Return the [x, y] coordinate for the center point of the cell that contains the specified text.  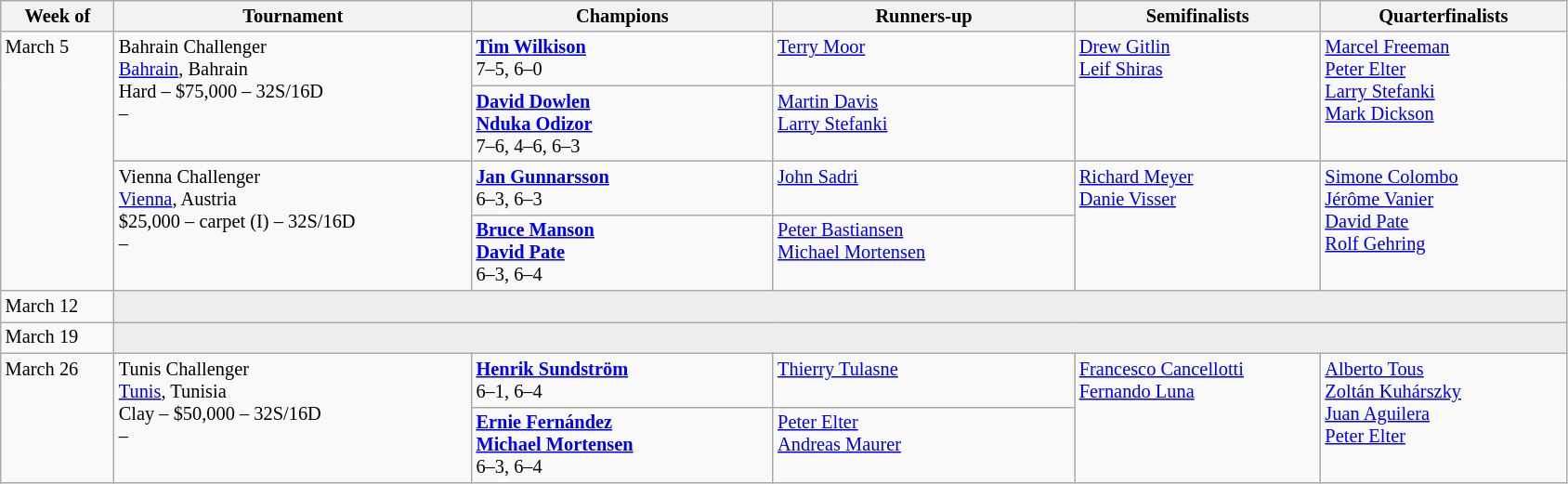
David Dowlen Nduka Odizor7–6, 4–6, 6–3 [622, 124]
Quarterfinalists [1444, 16]
John Sadri [923, 188]
March 19 [58, 337]
Week of [58, 16]
Champions [622, 16]
Terry Moor [923, 59]
Thierry Tulasne [923, 380]
Ernie Fernández Michael Mortensen6–3, 6–4 [622, 445]
Tim Wilkison 7–5, 6–0 [622, 59]
Runners-up [923, 16]
Francesco Cancellotti Fernando Luna [1198, 418]
Jan Gunnarsson 6–3, 6–3 [622, 188]
Bahrain Challenger Bahrain, BahrainHard – $75,000 – 32S/16D – [294, 97]
Peter Bastiansen Michael Mortensen [923, 253]
Marcel Freeman Peter Elter Larry Stefanki Mark Dickson [1444, 97]
Richard Meyer Danie Visser [1198, 225]
March 26 [58, 418]
Simone Colombo Jérôme Vanier David Pate Rolf Gehring [1444, 225]
Tournament [294, 16]
Alberto Tous Zoltán Kuhárszky Juan Aguilera Peter Elter [1444, 418]
Peter Elter Andreas Maurer [923, 445]
Henrik Sundström 6–1, 6–4 [622, 380]
Vienna Challenger Vienna, Austria$25,000 – carpet (I) – 32S/16D – [294, 225]
March 12 [58, 307]
Drew Gitlin Leif Shiras [1198, 97]
Martin Davis Larry Stefanki [923, 124]
Semifinalists [1198, 16]
Bruce Manson David Pate6–3, 6–4 [622, 253]
March 5 [58, 162]
Tunis Challenger Tunis, TunisiaClay – $50,000 – 32S/16D – [294, 418]
